Pinpoint the cell where the given text exists, returning its (x, y) midpoint coordinate. 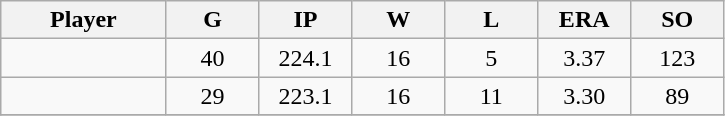
IP (306, 20)
G (212, 20)
89 (678, 96)
3.30 (584, 96)
W (398, 20)
SO (678, 20)
11 (492, 96)
224.1 (306, 58)
29 (212, 96)
123 (678, 58)
ERA (584, 20)
5 (492, 58)
L (492, 20)
40 (212, 58)
Player (84, 20)
223.1 (306, 96)
3.37 (584, 58)
